Locate the cell with the specified text and output its (x, y) center coordinate. 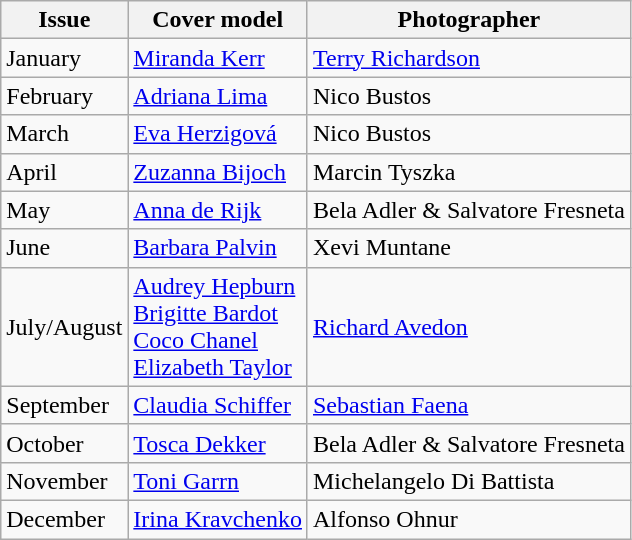
January (64, 58)
September (64, 405)
Audrey HepburnBrigitte BardotCoco ChanelElizabeth Taylor (218, 326)
Sebastian Faena (468, 405)
May (64, 210)
Xevi Muntane (468, 248)
March (64, 134)
Anna de Rijk (218, 210)
Irina Kravchenko (218, 519)
April (64, 172)
December (64, 519)
Claudia Schiffer (218, 405)
Toni Garrn (218, 481)
Terry Richardson (468, 58)
Issue (64, 20)
Alfonso Ohnur (468, 519)
Barbara Palvin (218, 248)
July/August (64, 326)
June (64, 248)
Michelangelo Di Battista (468, 481)
Eva Herzigová (218, 134)
Adriana Lima (218, 96)
October (64, 443)
Richard Avedon (468, 326)
Miranda Kerr (218, 58)
Marcin Tyszka (468, 172)
February (64, 96)
Cover model (218, 20)
Tosca Dekker (218, 443)
Photographer (468, 20)
November (64, 481)
Zuzanna Bijoch (218, 172)
